Provide the (X, Y) coordinate of the cell's center where the given text is located.  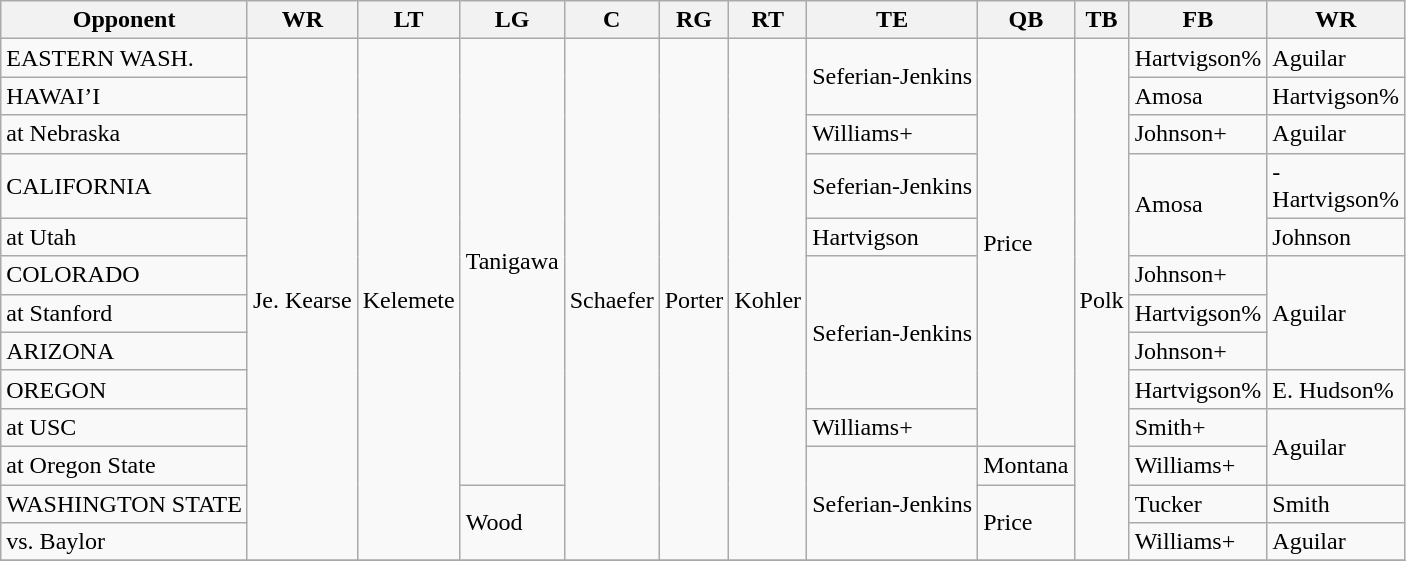
QB (1026, 20)
HAWAI’I (124, 96)
Montana (1026, 465)
TB (1102, 20)
FB (1198, 20)
Smith+ (1198, 427)
Smith (1336, 503)
Porter (694, 300)
at Nebraska (124, 134)
at Stanford (124, 313)
Kelemete (408, 300)
TE (892, 20)
at USC (124, 427)
at Utah (124, 237)
Tucker (1198, 503)
Tanigawa (512, 262)
WASHINGTON STATE (124, 503)
Polk (1102, 300)
Opponent (124, 20)
COLORADO (124, 275)
Wood (512, 522)
LG (512, 20)
RT (768, 20)
Hartvigson (892, 237)
vs. Baylor (124, 542)
-Hartvigson% (1336, 186)
RG (694, 20)
E. Hudson% (1336, 389)
Johnson (1336, 237)
ARIZONA (124, 351)
LT (408, 20)
Kohler (768, 300)
at Oregon State (124, 465)
C (612, 20)
Je. Kearse (302, 300)
CALIFORNIA (124, 186)
Schaefer (612, 300)
EASTERN WASH. (124, 58)
OREGON (124, 389)
